For the text-containing cell, return its midpoint in [x, y] coordinate format. 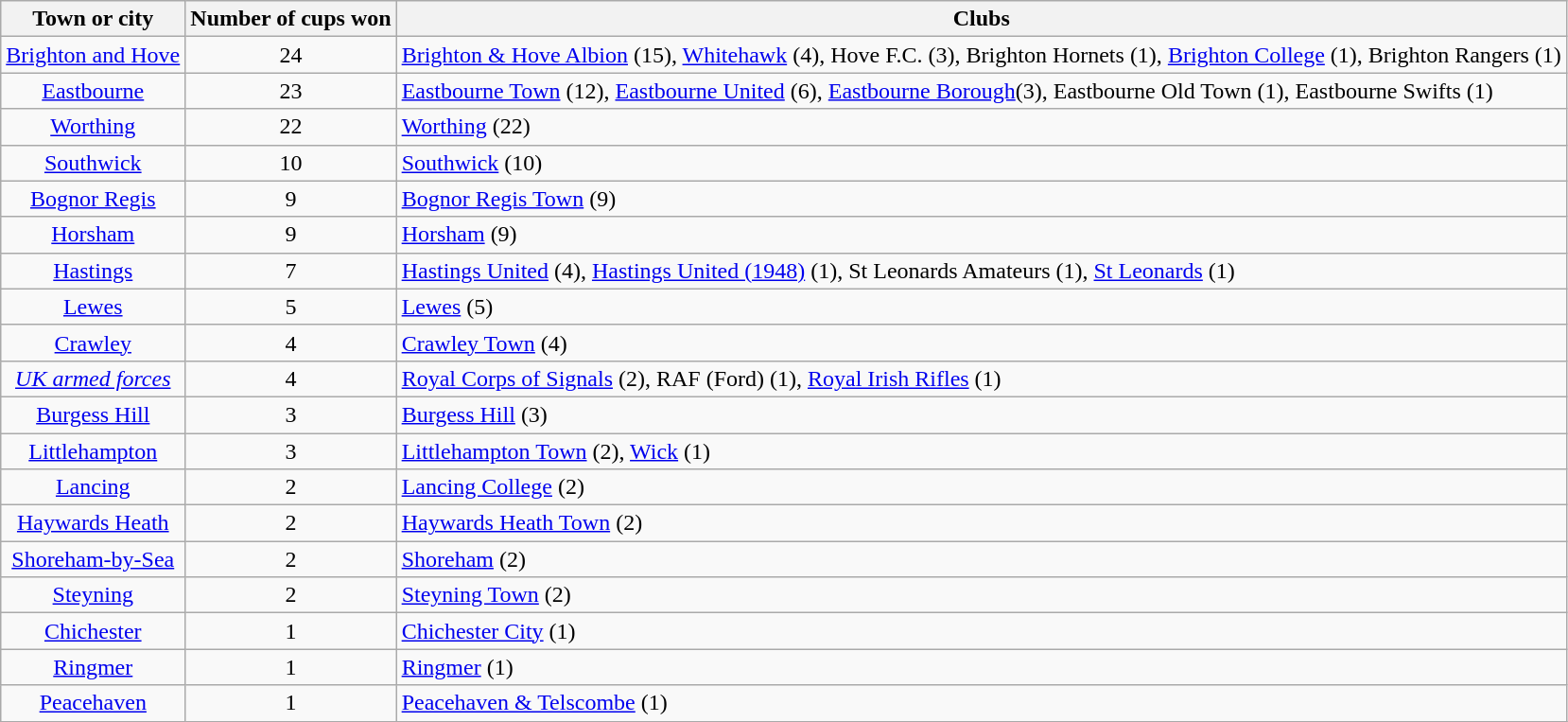
Ringmer (1) [982, 667]
Lancing College (2) [982, 487]
Town or city [93, 19]
23 [291, 91]
Brighton & Hove Albion (15), Whitehawk (4), Hove F.C. (3), Brighton Hornets (1), Brighton College (1), Brighton Rangers (1) [982, 55]
Ringmer [93, 667]
Steyning [93, 595]
Steyning Town (2) [982, 595]
Brighton and Hove [93, 55]
Lewes [93, 307]
Chichester [93, 631]
Littlehampton [93, 451]
Littlehampton Town (2), Wick (1) [982, 451]
Horsham (9) [982, 235]
Burgess Hill (3) [982, 414]
Crawley [93, 343]
Peacehaven [93, 703]
Lewes (5) [982, 307]
5 [291, 307]
Peacehaven & Telscombe (1) [982, 703]
Shoreham (2) [982, 559]
Southwick [93, 163]
UK armed forces [93, 379]
Hastings United (4), Hastings United (1948) (1), St Leonards Amateurs (1), St Leonards (1) [982, 271]
10 [291, 163]
Bognor Regis [93, 199]
Clubs [982, 19]
Lancing [93, 487]
Burgess Hill [93, 414]
Royal Corps of Signals (2), RAF (Ford) (1), Royal Irish Rifles (1) [982, 379]
Eastbourne [93, 91]
7 [291, 271]
Crawley Town (4) [982, 343]
Worthing (22) [982, 127]
Horsham [93, 235]
Worthing [93, 127]
Southwick (10) [982, 163]
22 [291, 127]
Shoreham-by-Sea [93, 559]
Haywards Heath [93, 523]
Hastings [93, 271]
Number of cups won [291, 19]
Bognor Regis Town (9) [982, 199]
24 [291, 55]
Haywards Heath Town (2) [982, 523]
Chichester City (1) [982, 631]
Eastbourne Town (12), Eastbourne United (6), Eastbourne Borough(3), Eastbourne Old Town (1), Eastbourne Swifts (1) [982, 91]
